Provide the (X, Y) coordinate of the cell's center where the given text is located.  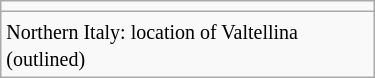
Northern Italy: location of Valtellina (outlined) (188, 44)
